Return the [x, y] coordinate for the center point of the cell that contains the specified text.  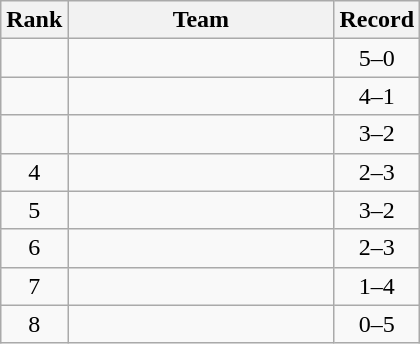
4–1 [377, 96]
5 [34, 210]
5–0 [377, 58]
6 [34, 248]
Rank [34, 20]
0–5 [377, 324]
1–4 [377, 286]
7 [34, 286]
4 [34, 172]
Team [201, 20]
8 [34, 324]
Record [377, 20]
